Extract the (X, Y) coordinate from the center of the cell holding the provided text.  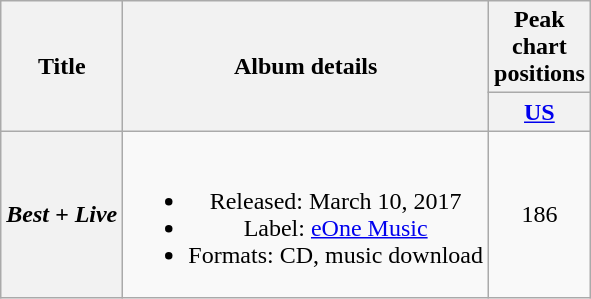
Album details (306, 66)
Peak chart positions (540, 47)
US (540, 112)
Released: March 10, 2017Label: eOne MusicFormats: CD, music download (306, 214)
186 (540, 214)
Title (62, 66)
Best + Live (62, 214)
